Scan for the cell matching the given text and deliver its [x, y] coordinate at center. 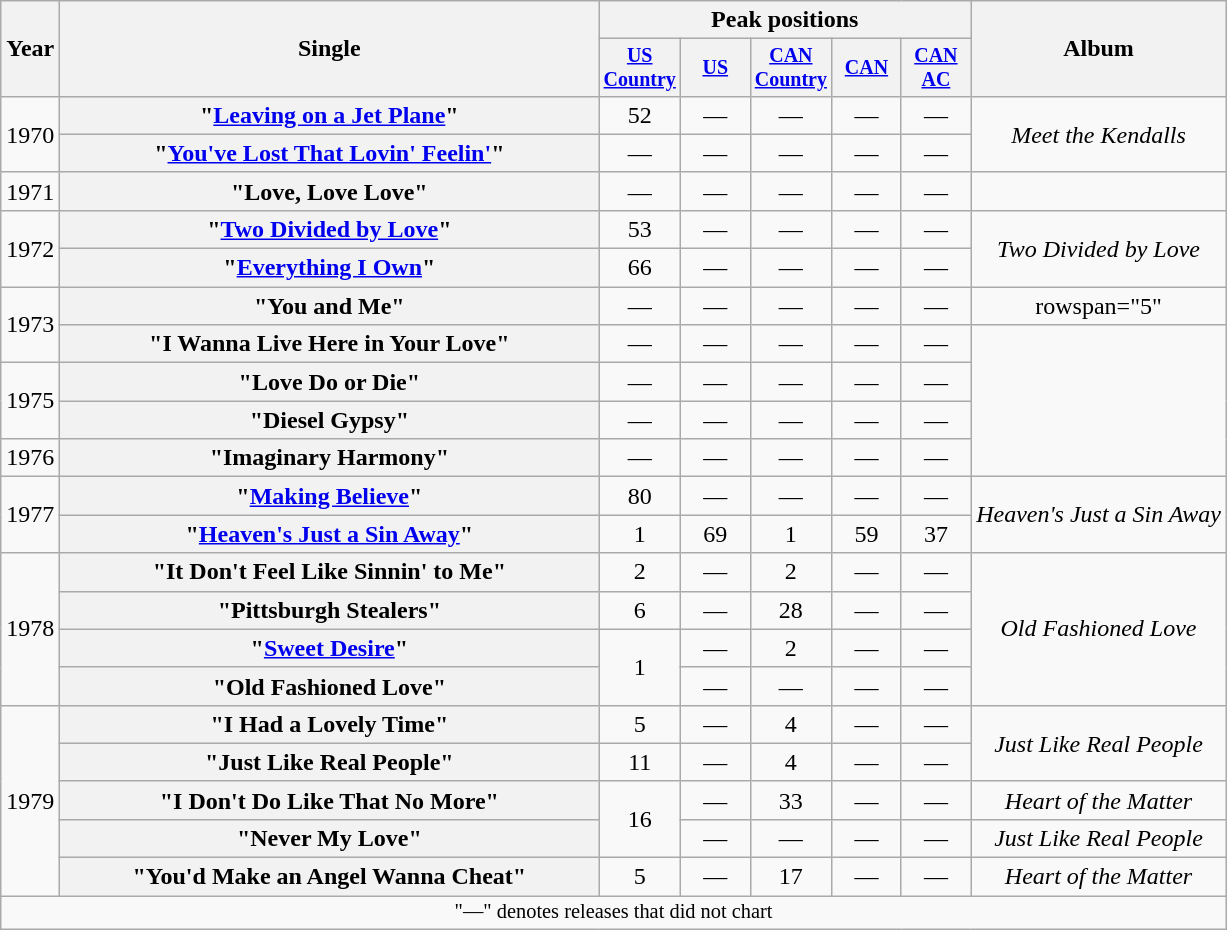
66 [640, 268]
Old Fashioned Love [1099, 629]
1972 [30, 248]
80 [640, 496]
Meet the Kendalls [1099, 134]
"Heaven's Just a Sin Away" [330, 534]
"It Don't Feel Like Sinnin' to Me" [330, 572]
"Diesel Gypsy" [330, 420]
Single [330, 49]
"Everything I Own" [330, 268]
CAN [866, 68]
"Just Like Real People" [330, 762]
"—" denotes releases that did not chart [614, 913]
"Two Divided by Love" [330, 229]
"You've Lost That Lovin' Feelin'" [330, 153]
1975 [30, 401]
"Love Do or Die" [330, 382]
52 [640, 115]
Year [30, 49]
"Love, Love Love" [330, 191]
37 [936, 534]
1978 [30, 629]
"I Had a Lovely Time" [330, 724]
17 [791, 877]
Heaven's Just a Sin Away [1099, 515]
"Pittsburgh Stealers" [330, 610]
6 [640, 610]
1971 [30, 191]
CAN AC [936, 68]
"Making Believe" [330, 496]
Peak positions [785, 20]
Two Divided by Love [1099, 248]
69 [716, 534]
1970 [30, 134]
CAN Country [791, 68]
16 [640, 819]
US [716, 68]
"You'd Make an Angel Wanna Cheat" [330, 877]
"You and Me" [330, 306]
1977 [30, 515]
US Country [640, 68]
rowspan="5" [1099, 306]
Album [1099, 49]
"I Wanna Live Here in Your Love" [330, 344]
"Never My Love" [330, 838]
11 [640, 762]
"I Don't Do Like That No More" [330, 800]
59 [866, 534]
1976 [30, 458]
"Leaving on a Jet Plane" [330, 115]
1979 [30, 800]
53 [640, 229]
1973 [30, 325]
28 [791, 610]
33 [791, 800]
"Sweet Desire" [330, 648]
"Imaginary Harmony" [330, 458]
"Old Fashioned Love" [330, 686]
